From the cell containing the given text, extract its center point as (X, Y) coordinate. 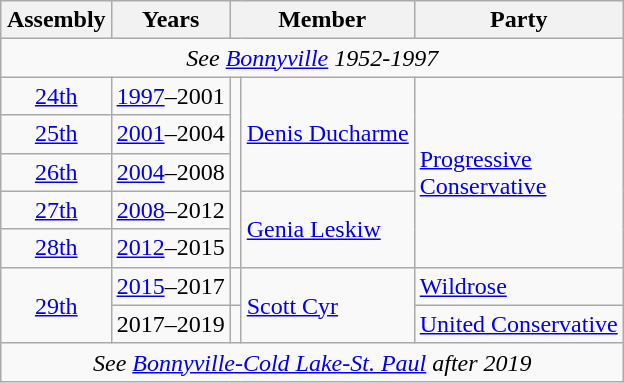
Years (170, 20)
25th (56, 134)
Progressive Conservative (518, 172)
Scott Cyr (328, 305)
Member (322, 20)
See Bonnyville 1952-1997 (312, 58)
Party (518, 20)
Denis Ducharme (328, 134)
2004–2008 (170, 172)
28th (56, 248)
Assembly (56, 20)
2001–2004 (170, 134)
26th (56, 172)
2012–2015 (170, 248)
2017–2019 (170, 324)
29th (56, 305)
See Bonnyville-Cold Lake-St. Paul after 2019 (312, 362)
United Conservative (518, 324)
2015–2017 (170, 286)
2008–2012 (170, 210)
1997–2001 (170, 96)
24th (56, 96)
Genia Leskiw (328, 229)
Wildrose (518, 286)
27th (56, 210)
